From the cell containing the given text, extract its center point as (X, Y) coordinate. 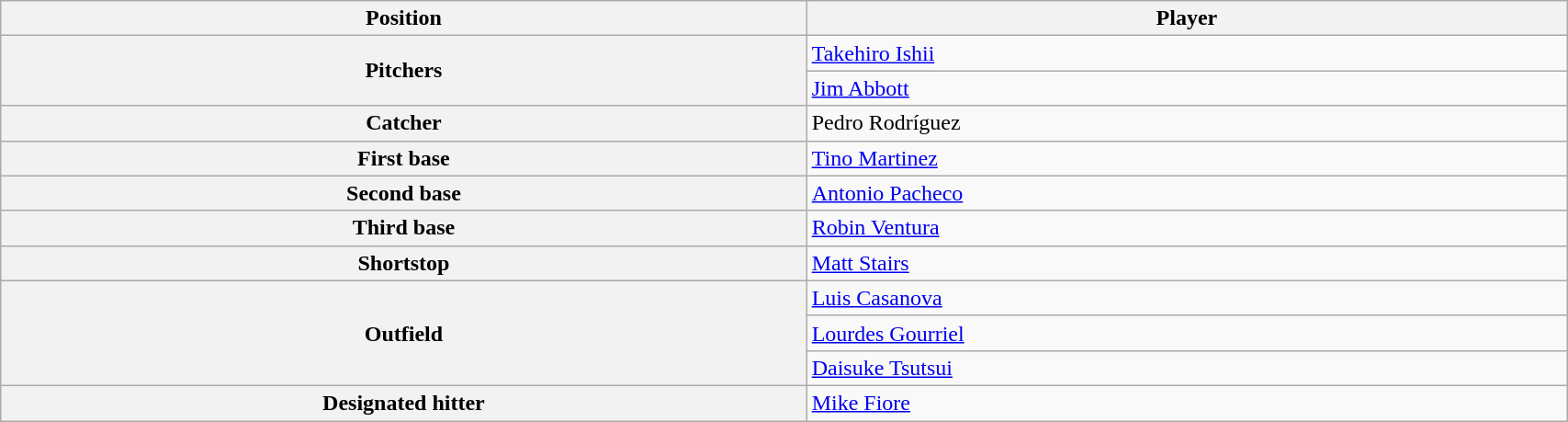
Catcher (404, 123)
First base (404, 158)
Tino Martinez (1187, 158)
Lourdes Gourriel (1187, 333)
Shortstop (404, 263)
Outfield (404, 333)
Player (1187, 18)
Luis Casanova (1187, 298)
Matt Stairs (1187, 263)
Antonio Pacheco (1187, 193)
Jim Abbott (1187, 88)
Position (404, 18)
Mike Fiore (1187, 403)
Daisuke Tsutsui (1187, 368)
Robin Ventura (1187, 228)
Second base (404, 193)
Pedro Rodríguez (1187, 123)
Takehiro Ishii (1187, 53)
Designated hitter (404, 403)
Pitchers (404, 71)
Third base (404, 228)
